Provide the [x, y] coordinate of the cell's center where the given text is located.  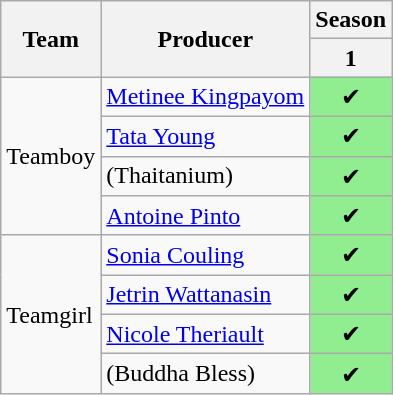
Teamgirl [51, 314]
(Thaitanium) [206, 176]
Producer [206, 39]
Jetrin Wattanasin [206, 295]
Nicole Theriault [206, 334]
Tata Young [206, 136]
Sonia Couling [206, 255]
Teamboy [51, 156]
Team [51, 39]
Antoine Pinto [206, 216]
Metinee Kingpayom [206, 97]
1 [351, 58]
Season [351, 20]
(Buddha Bless) [206, 374]
